Provide the [x, y] coordinate of the cell's center where the given text is located.  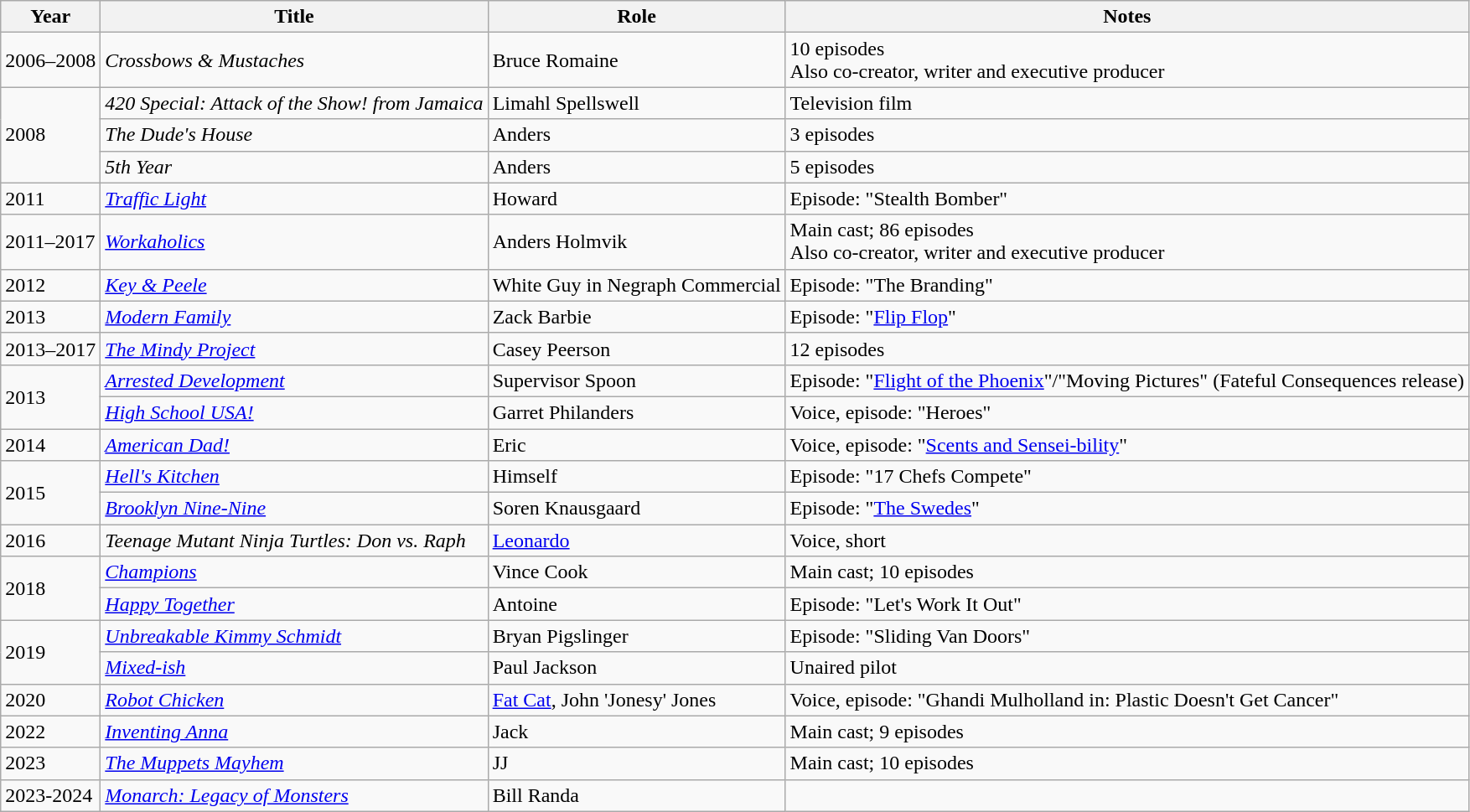
2023-2024 [50, 795]
Robot Chicken [294, 700]
2015 [50, 493]
2006–2008 [50, 60]
American Dad! [294, 445]
Voice, episode: "Heroes" [1126, 412]
2008 [50, 135]
Champions [294, 572]
Himself [637, 477]
420 Special: Attack of the Show! from Jamaica [294, 103]
Bruce Romaine [637, 60]
Teenage Mutant Ninja Turtles: Don vs. Raph [294, 540]
12 episodes [1126, 349]
Voice, episode: "Scents and Sensei-bility" [1126, 445]
Episode: "Flight of the Phoenix"/"Moving Pictures" (Fateful Consequences release) [1126, 380]
Year [50, 17]
Hell's Kitchen [294, 477]
Episode: "The Branding" [1126, 285]
The Mindy Project [294, 349]
2019 [50, 652]
Episode: "Sliding Van Doors" [1126, 636]
The Muppets Mayhem [294, 763]
2012 [50, 285]
Inventing Anna [294, 732]
Bryan Pigslinger [637, 636]
Main cast; 86 episodesAlso co-creator, writer and executive producer [1126, 241]
Paul Jackson [637, 668]
Happy Together [294, 604]
2018 [50, 588]
Fat Cat, John 'Jonesy' Jones [637, 700]
2011–2017 [50, 241]
2011 [50, 199]
High School USA! [294, 412]
Brooklyn Nine-Nine [294, 509]
Episode: "Stealth Bomber" [1126, 199]
Monarch: Legacy of Monsters [294, 795]
Notes [1126, 17]
Episode: "17 Chefs Compete" [1126, 477]
Arrested Development [294, 380]
Garret Philanders [637, 412]
Title [294, 17]
Unaired pilot [1126, 668]
Role [637, 17]
Episode: "The Swedes" [1126, 509]
Voice, episode: "Ghandi Mulholland in: Plastic Doesn't Get Cancer" [1126, 700]
Crossbows & Mustaches [294, 60]
Zack Barbie [637, 317]
Workaholics [294, 241]
2023 [50, 763]
2013–2017 [50, 349]
Antoine [637, 604]
2016 [50, 540]
Eric [637, 445]
Modern Family [294, 317]
Voice, short [1126, 540]
Leonardo [637, 540]
Howard [637, 199]
JJ [637, 763]
Main cast; 9 episodes [1126, 732]
White Guy in Negraph Commercial [637, 285]
Anders Holmvik [637, 241]
Supervisor Spoon [637, 380]
Episode: "Flip Flop" [1126, 317]
10 episodesAlso co-creator, writer and executive producer [1126, 60]
5th Year [294, 167]
2020 [50, 700]
Soren Knausgaard [637, 509]
5 episodes [1126, 167]
3 episodes [1126, 135]
The Dude's House [294, 135]
Jack [637, 732]
2014 [50, 445]
Mixed-ish [294, 668]
Traffic Light [294, 199]
2022 [50, 732]
Episode: "Let's Work It Out" [1126, 604]
Key & Peele [294, 285]
Limahl Spellswell [637, 103]
Unbreakable Kimmy Schmidt [294, 636]
Vince Cook [637, 572]
Casey Peerson [637, 349]
Television film [1126, 103]
Bill Randa [637, 795]
